Return the (x, y) coordinate for the center point of the cell that contains the specified text.  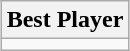
Best Player (65, 20)
